Locate the cell with the specified text and output its (X, Y) center coordinate. 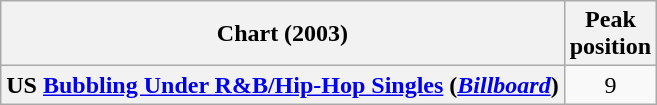
Peakposition (610, 34)
US Bubbling Under R&B/Hip-Hop Singles (Billboard) (282, 85)
Chart (2003) (282, 34)
9 (610, 85)
